Extract the (x, y) coordinate from the center of the cell holding the provided text.  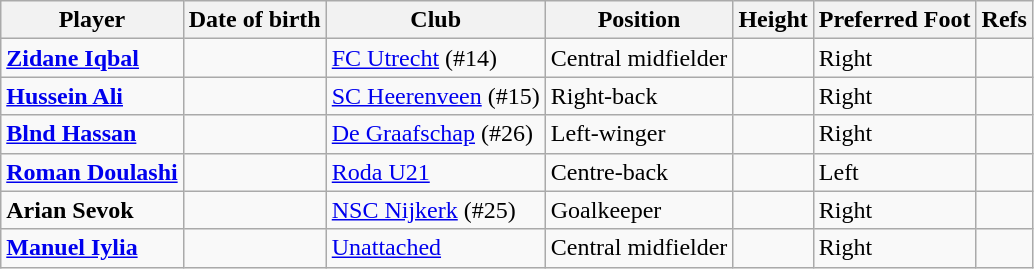
Roda U21 (436, 172)
Unattached (436, 248)
Right-back (639, 96)
Hussein Ali (92, 96)
De Graafschap (#26) (436, 134)
Blnd Hassan (92, 134)
Left (894, 172)
Preferred Foot (894, 20)
Left-winger (639, 134)
Goalkeeper (639, 210)
Player (92, 20)
NSC Nijkerk (#25) (436, 210)
Refs (1004, 20)
Club (436, 20)
FC Utrecht (#14) (436, 58)
Centre-back (639, 172)
Manuel Iylia (92, 248)
Position (639, 20)
SC Heerenveen (#15) (436, 96)
Height (773, 20)
Roman Doulashi (92, 172)
Arian Sevok (92, 210)
Date of birth (254, 20)
Zidane Iqbal (92, 58)
